Detect which cell encompasses the target text, then output its (X, Y) center coordinate. 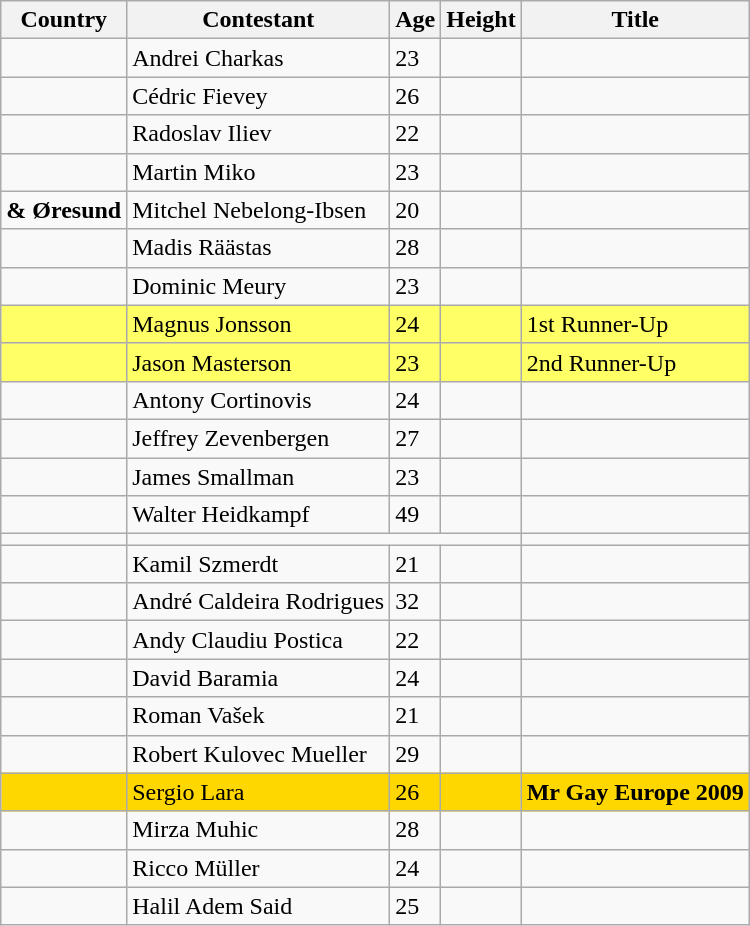
Robert Kulovec Mueller (258, 754)
Title (635, 20)
2nd Runner-Up (635, 362)
& Øresund (64, 210)
André Caldeira Rodrigues (258, 602)
Radoslav Iliev (258, 134)
29 (416, 754)
Height (481, 20)
32 (416, 602)
Jason Masterson (258, 362)
27 (416, 438)
Kamil Szmerdt (258, 564)
Country (64, 20)
49 (416, 515)
Roman Vašek (258, 716)
Magnus Jonsson (258, 324)
Sergio Lara (258, 792)
Dominic Meury (258, 286)
Jeffrey Zevenbergen (258, 438)
Mitchel Nebelong-Ibsen (258, 210)
Andy Claudiu Postica (258, 640)
Mirza Muhic (258, 830)
David Baramia (258, 678)
Madis Räästas (258, 248)
Martin Miko (258, 172)
Age (416, 20)
Ricco Müller (258, 868)
James Smallman (258, 477)
Cédric Fievey (258, 96)
Antony Cortinovis (258, 400)
Contestant (258, 20)
20 (416, 210)
Walter Heidkampf (258, 515)
Andrei Charkas (258, 58)
25 (416, 906)
1st Runner-Up (635, 324)
Halil Adem Said (258, 906)
Mr Gay Europe 2009 (635, 792)
